Scan for the cell matching the given text and deliver its [x, y] coordinate at center. 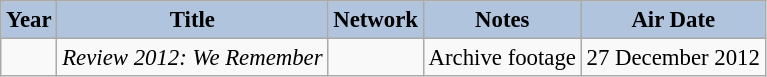
Title [192, 20]
Review 2012: We Remember [192, 58]
Air Date [673, 20]
Year [29, 20]
27 December 2012 [673, 58]
Network [376, 20]
Archive footage [502, 58]
Notes [502, 20]
